Output the [x, y] coordinate of the center of the cell containing the given text.  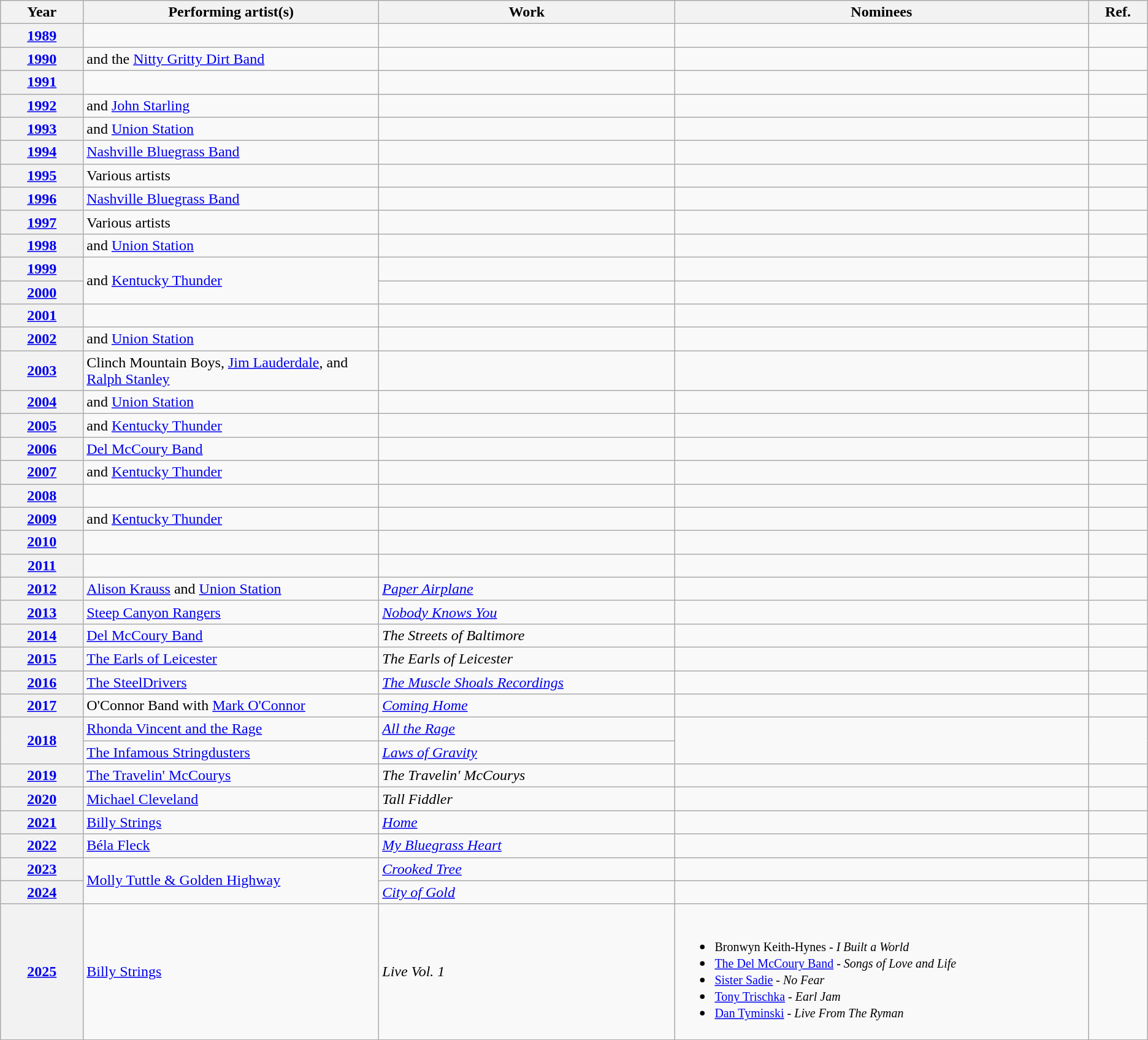
Nominees [882, 12]
2002 [42, 339]
2019 [42, 776]
2006 [42, 449]
Steep Canyon Rangers [231, 612]
All the Rage [527, 729]
2016 [42, 682]
Tall Fiddler [527, 799]
2007 [42, 472]
1992 [42, 105]
1994 [42, 152]
My Bluegrass Heart [527, 846]
1989 [42, 36]
2003 [42, 370]
1990 [42, 59]
2015 [42, 659]
2008 [42, 495]
Home [527, 822]
Crooked Tree [527, 869]
Béla Fleck [231, 846]
2009 [42, 519]
2001 [42, 316]
Performing artist(s) [231, 12]
2010 [42, 542]
2013 [42, 612]
City of Gold [527, 892]
Nobody Knows You [527, 612]
1998 [42, 245]
Alison Krauss and Union Station [231, 589]
2021 [42, 822]
2017 [42, 706]
and the Nitty Gritty Dirt Band [231, 59]
Clinch Mountain Boys, Jim Lauderdale, and Ralph Stanley [231, 370]
1995 [42, 175]
2004 [42, 402]
Michael Cleveland [231, 799]
1991 [42, 82]
2023 [42, 869]
Year [42, 12]
The Infamous Stringdusters [231, 752]
1996 [42, 199]
2022 [42, 846]
2025 [42, 971]
O'Connor Band with Mark O'Connor [231, 706]
Rhonda Vincent and the Rage [231, 729]
2011 [42, 565]
2018 [42, 741]
2012 [42, 589]
The Muscle Shoals Recordings [527, 682]
Laws of Gravity [527, 752]
The Streets of Baltimore [527, 635]
2000 [42, 292]
1993 [42, 129]
1997 [42, 222]
Work [527, 12]
2020 [42, 799]
2005 [42, 426]
1999 [42, 269]
Ref. [1118, 12]
The SteelDrivers [231, 682]
Paper Airplane [527, 589]
Coming Home [527, 706]
2014 [42, 635]
Molly Tuttle & Golden Highway [231, 881]
and John Starling [231, 105]
Live Vol. 1 [527, 971]
2024 [42, 892]
